Detect which cell encompasses the target text, then output its [X, Y] center coordinate. 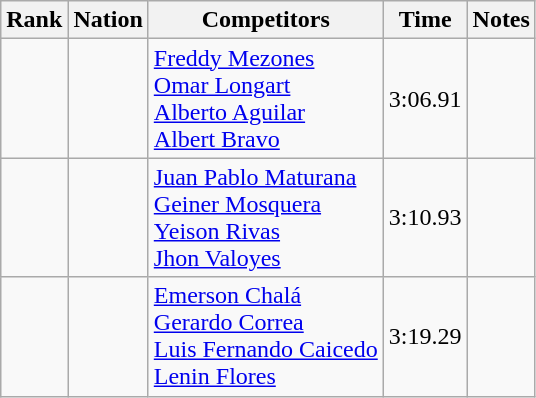
Freddy MezonesOmar LongartAlberto AguilarAlbert Bravo [266, 98]
Competitors [266, 20]
3:06.91 [425, 98]
Emerson ChaláGerardo CorreaLuis Fernando CaicedoLenin Flores [266, 336]
3:10.93 [425, 218]
Time [425, 20]
Notes [501, 20]
Nation [108, 20]
3:19.29 [425, 336]
Rank [34, 20]
Juan Pablo MaturanaGeiner MosqueraYeison RivasJhon Valoyes [266, 218]
